For the text-containing cell, return its midpoint in (x, y) coordinate format. 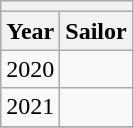
2020 (30, 69)
Sailor (96, 31)
2021 (30, 107)
Year (30, 31)
